Extract the (X, Y) coordinate from the center of the cell holding the provided text.  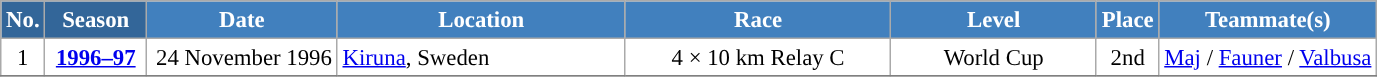
Date (242, 20)
Teammate(s) (1268, 20)
4 × 10 km Relay C (758, 58)
Season (96, 20)
2nd (1127, 58)
Place (1127, 20)
1 (23, 58)
24 November 1996 (242, 58)
Level (994, 20)
Race (758, 20)
Location (481, 20)
Kiruna, Sweden (481, 58)
Maj / Fauner / Valbusa (1268, 58)
1996–97 (96, 58)
World Cup (994, 58)
No. (23, 20)
